Return the (X, Y) coordinate for the center point of the cell that contains the specified text.  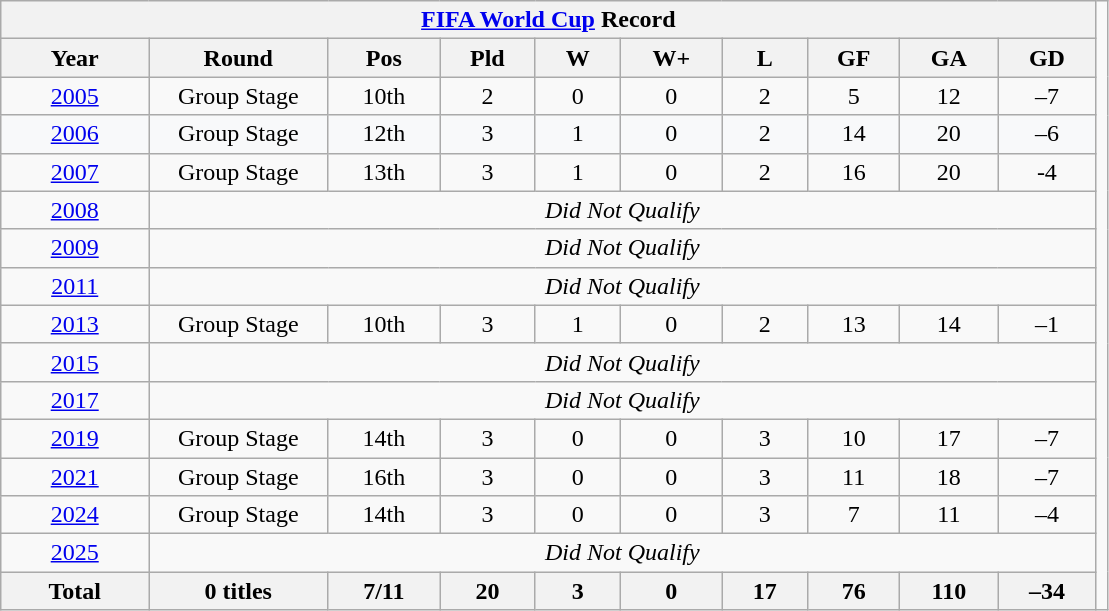
W (578, 58)
12 (949, 96)
2019 (75, 438)
13th (384, 172)
2006 (75, 134)
–4 (1047, 515)
18 (949, 477)
7/11 (384, 591)
L (764, 58)
7 (853, 515)
-4 (1047, 172)
110 (949, 591)
2013 (75, 324)
10 (853, 438)
Round (238, 58)
2011 (75, 286)
Total (75, 591)
16th (384, 477)
GD (1047, 58)
2021 (75, 477)
GF (853, 58)
–1 (1047, 324)
2009 (75, 248)
Pld (488, 58)
W+ (670, 58)
2005 (75, 96)
FIFA World Cup Record (548, 20)
76 (853, 591)
2007 (75, 172)
0 titles (238, 591)
13 (853, 324)
–6 (1047, 134)
2025 (75, 553)
2024 (75, 515)
5 (853, 96)
–34 (1047, 591)
GA (949, 58)
2008 (75, 210)
Pos (384, 58)
Year (75, 58)
12th (384, 134)
2015 (75, 362)
16 (853, 172)
2017 (75, 400)
